From the cell containing the given text, extract its center point as [x, y] coordinate. 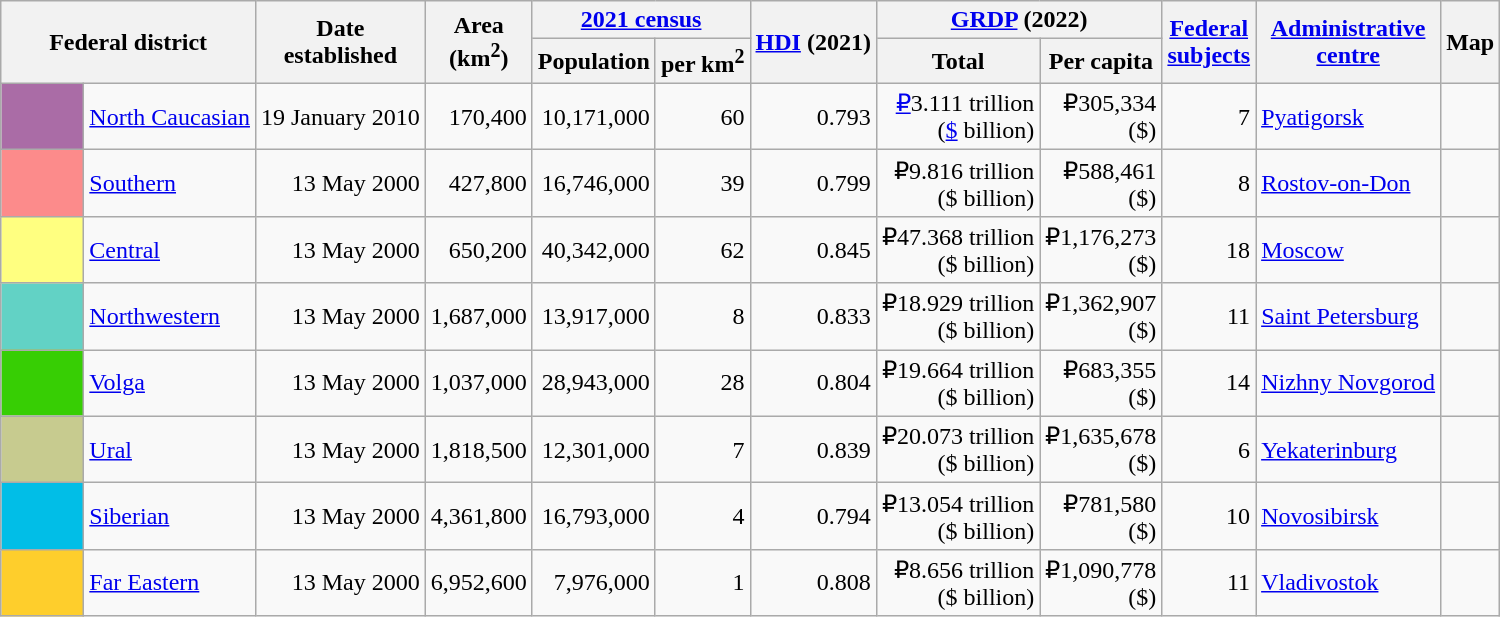
Vladivostok [1348, 582]
Novosibirsk [1348, 516]
7,976,000 [594, 582]
4 [702, 516]
0.804 [813, 384]
per km2 [702, 62]
14 [1209, 384]
₽1,635,678($) [1101, 450]
0.793 [813, 116]
₽1,362,907($) [1101, 316]
Far Eastern [170, 582]
Central [170, 250]
GRDP (2022) [1018, 20]
4,361,800 [478, 516]
₽13.054 trillion($ billion) [958, 516]
₽8.656 trillion($ billion) [958, 582]
₽1,176,273($) [1101, 250]
Federalsubjects [1209, 42]
170,400 [478, 116]
₽18.929 trillion($ billion) [958, 316]
12,301,000 [594, 450]
Federal district [128, 42]
Volga [170, 384]
39 [702, 184]
North Caucasian [170, 116]
Southern [170, 184]
Rostov-on-Don [1348, 184]
427,800 [478, 184]
Map [1470, 42]
₽1,090,778($) [1101, 582]
Pyatigorsk [1348, 116]
Northwestern [170, 316]
Siberian [170, 516]
Area(km2) [478, 42]
HDI (2021) [813, 42]
Total [958, 62]
0.799 [813, 184]
₽683,355($) [1101, 384]
16,793,000 [594, 516]
Per capita [1101, 62]
1 [702, 582]
62 [702, 250]
₽9.816 trillion($ billion) [958, 184]
1,687,000 [478, 316]
6 [1209, 450]
₽781,580($) [1101, 516]
₽47.368 trillion($ billion) [958, 250]
28,943,000 [594, 384]
Administrativecentre [1348, 42]
Dateestablished [340, 42]
28 [702, 384]
1,818,500 [478, 450]
₽3.111 trillion($ billion) [958, 116]
0.845 [813, 250]
6,952,600 [478, 582]
Ural [170, 450]
19 January 2010 [340, 116]
₽20.073 trillion($ billion) [958, 450]
40,342,000 [594, 250]
Yekaterinburg [1348, 450]
Population [594, 62]
650,200 [478, 250]
10,171,000 [594, 116]
18 [1209, 250]
Moscow [1348, 250]
₽19.664 trillion($ billion) [958, 384]
16,746,000 [594, 184]
0.808 [813, 582]
0.833 [813, 316]
0.794 [813, 516]
₽305,334($) [1101, 116]
60 [702, 116]
1,037,000 [478, 384]
Saint Petersburg [1348, 316]
10 [1209, 516]
Nizhny Novgorod [1348, 384]
13,917,000 [594, 316]
0.839 [813, 450]
2021 census [641, 20]
₽588,461($) [1101, 184]
